Determine the (X, Y) coordinate at the center of the cell enclosing the given text.  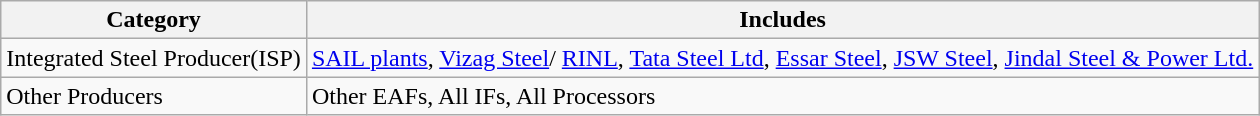
Other EAFs, All IFs, All Processors (782, 96)
SAIL plants, Vizag Steel/ RINL, Tata Steel Ltd, Essar Steel, JSW Steel, Jindal Steel & Power Ltd. (782, 58)
Category (154, 20)
Integrated Steel Producer(ISP) (154, 58)
Other Producers (154, 96)
Includes (782, 20)
